Determine the (x, y) coordinate at the center of the cell enclosing the given text.  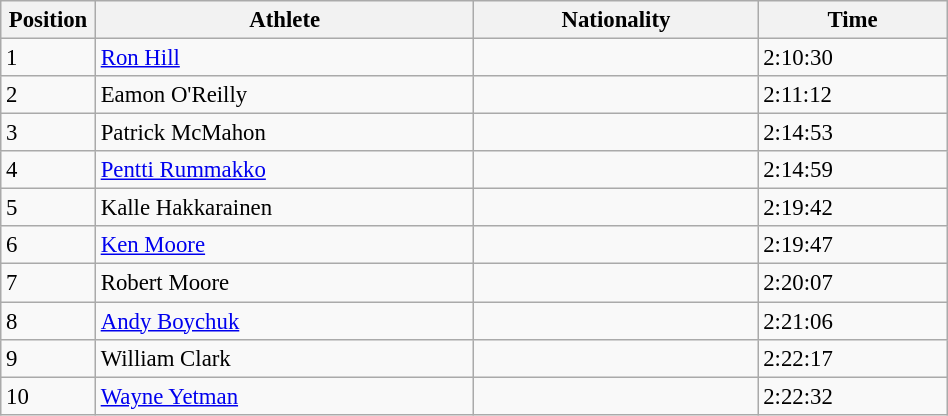
Eamon O'Reilly (284, 95)
2:21:06 (852, 321)
2:10:30 (852, 58)
5 (48, 208)
Pentti Rummakko (284, 170)
Robert Moore (284, 283)
2:20:07 (852, 283)
2:22:32 (852, 396)
2:22:17 (852, 358)
2:19:47 (852, 245)
Ron Hill (284, 58)
William Clark (284, 358)
Ken Moore (284, 245)
Andy Boychuk (284, 321)
6 (48, 245)
10 (48, 396)
2:14:59 (852, 170)
3 (48, 133)
7 (48, 283)
Wayne Yetman (284, 396)
Nationality (616, 20)
4 (48, 170)
2:19:42 (852, 208)
2:14:53 (852, 133)
Athlete (284, 20)
Position (48, 20)
2 (48, 95)
Time (852, 20)
Patrick McMahon (284, 133)
Kalle Hakkarainen (284, 208)
1 (48, 58)
8 (48, 321)
9 (48, 358)
2:11:12 (852, 95)
